Search for the cell housing the specified text and yield its (X, Y) center coordinate. 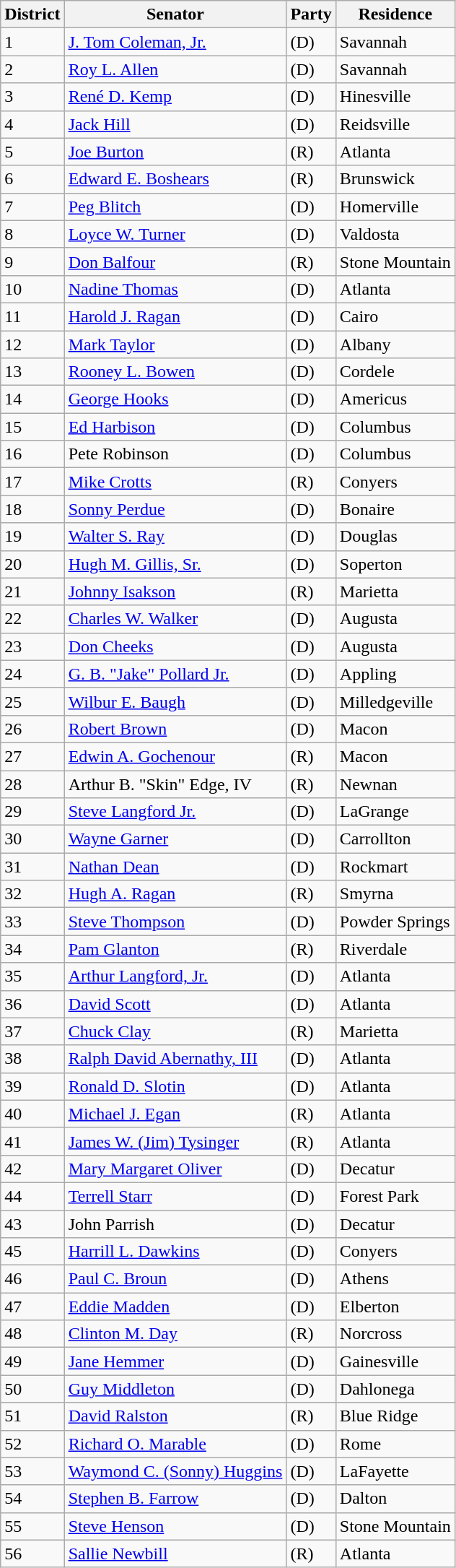
15 (32, 427)
George Hooks (175, 399)
19 (32, 537)
District (32, 14)
Dahlonega (395, 1389)
30 (32, 839)
Brunswick (395, 179)
Bonaire (395, 509)
G. B. "Jake" Pollard Jr. (175, 674)
LaFayette (395, 1471)
Carrollton (395, 839)
7 (32, 207)
3 (32, 97)
44 (32, 1196)
Hinesville (395, 97)
Cordele (395, 372)
12 (32, 345)
Steve Langford Jr. (175, 812)
Ronald D. Slotin (175, 1086)
J. Tom Coleman, Jr. (175, 42)
Steve Henson (175, 1526)
27 (32, 756)
Sallie Newbill (175, 1554)
14 (32, 399)
32 (32, 894)
Joe Burton (175, 152)
Homerville (395, 207)
Mike Crotts (175, 482)
38 (32, 1059)
Soperton (395, 564)
8 (32, 234)
11 (32, 316)
18 (32, 509)
Ralph David Abernathy, III (175, 1059)
5 (32, 152)
John Parrish (175, 1224)
1 (32, 42)
Mark Taylor (175, 345)
Cairo (395, 316)
Wayne Garner (175, 839)
Pam Glanton (175, 949)
13 (32, 372)
55 (32, 1526)
Johnny Isakson (175, 592)
Rooney L. Bowen (175, 372)
Steve Thompson (175, 922)
Peg Blitch (175, 207)
Ed Harbison (175, 427)
29 (32, 812)
40 (32, 1114)
42 (32, 1169)
Smyrna (395, 894)
Walter S. Ray (175, 537)
10 (32, 289)
Blue Ridge (395, 1416)
Michael J. Egan (175, 1114)
9 (32, 261)
37 (32, 1031)
28 (32, 784)
Eddie Madden (175, 1307)
Senator (175, 14)
Jack Hill (175, 124)
Guy Middleton (175, 1389)
39 (32, 1086)
Harrill L. Dawkins (175, 1252)
6 (32, 179)
23 (32, 646)
Albany (395, 345)
53 (32, 1471)
36 (32, 1004)
Rome (395, 1444)
49 (32, 1361)
Hugh A. Ragan (175, 894)
24 (32, 674)
33 (32, 922)
26 (32, 729)
20 (32, 564)
Dalton (395, 1499)
16 (32, 454)
Nathan Dean (175, 867)
21 (32, 592)
Pete Robinson (175, 454)
Chuck Clay (175, 1031)
Valdosta (395, 234)
Reidsville (395, 124)
4 (32, 124)
48 (32, 1334)
Arthur Langford, Jr. (175, 976)
Loyce W. Turner (175, 234)
Waymond C. (Sonny) Huggins (175, 1471)
Riverdale (395, 949)
Forest Park (395, 1196)
Edward E. Boshears (175, 179)
Sonny Perdue (175, 509)
54 (32, 1499)
46 (32, 1279)
René D. Kemp (175, 97)
25 (32, 701)
Milledgeville (395, 701)
David Scott (175, 1004)
Norcross (395, 1334)
Robert Brown (175, 729)
Roy L. Allen (175, 69)
Appling (395, 674)
34 (32, 949)
Don Cheeks (175, 646)
22 (32, 619)
2 (32, 69)
Douglas (395, 537)
Stephen B. Farrow (175, 1499)
47 (32, 1307)
Mary Margaret Oliver (175, 1169)
Don Balfour (175, 261)
43 (32, 1224)
Party (311, 14)
Residence (395, 14)
Arthur B. "Skin" Edge, IV (175, 784)
Paul C. Broun (175, 1279)
41 (32, 1141)
Athens (395, 1279)
Rockmart (395, 867)
51 (32, 1416)
Newnan (395, 784)
52 (32, 1444)
Clinton M. Day (175, 1334)
Gainesville (395, 1361)
Terrell Starr (175, 1196)
Americus (395, 399)
45 (32, 1252)
Harold J. Ragan (175, 316)
56 (32, 1554)
31 (32, 867)
David Ralston (175, 1416)
James W. (Jim) Tysinger (175, 1141)
Powder Springs (395, 922)
Richard O. Marable (175, 1444)
Jane Hemmer (175, 1361)
Wilbur E. Baugh (175, 701)
Hugh M. Gillis, Sr. (175, 564)
17 (32, 482)
Charles W. Walker (175, 619)
35 (32, 976)
Nadine Thomas (175, 289)
Edwin A. Gochenour (175, 756)
Elberton (395, 1307)
LaGrange (395, 812)
50 (32, 1389)
